Output the [x, y] coordinate of the center of the cell containing the given text.  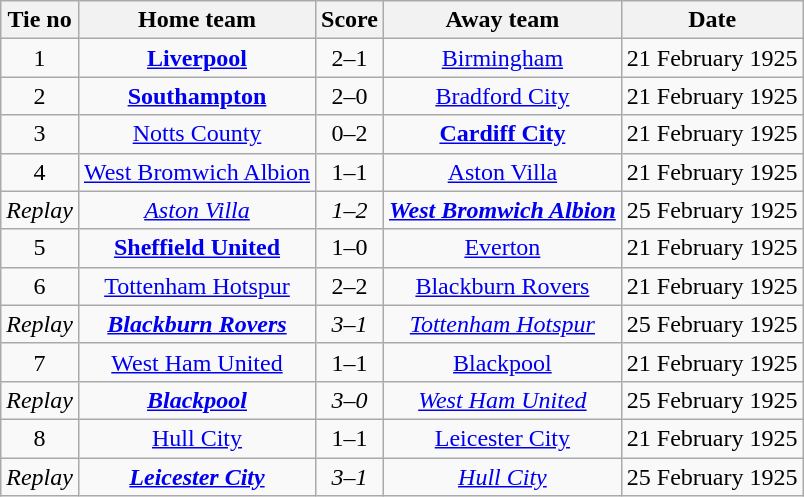
2–0 [350, 96]
1–2 [350, 210]
1–0 [350, 248]
Notts County [196, 134]
Score [350, 20]
7 [40, 362]
2–2 [350, 286]
1 [40, 58]
Sheffield United [196, 248]
8 [40, 438]
2 [40, 96]
5 [40, 248]
2–1 [350, 58]
Tie no [40, 20]
Liverpool [196, 58]
Date [712, 20]
Cardiff City [503, 134]
Away team [503, 20]
4 [40, 172]
Everton [503, 248]
3 [40, 134]
6 [40, 286]
Bradford City [503, 96]
Home team [196, 20]
Southampton [196, 96]
Birmingham [503, 58]
0–2 [350, 134]
3–0 [350, 400]
